Detect which cell encompasses the target text, then output its (x, y) center coordinate. 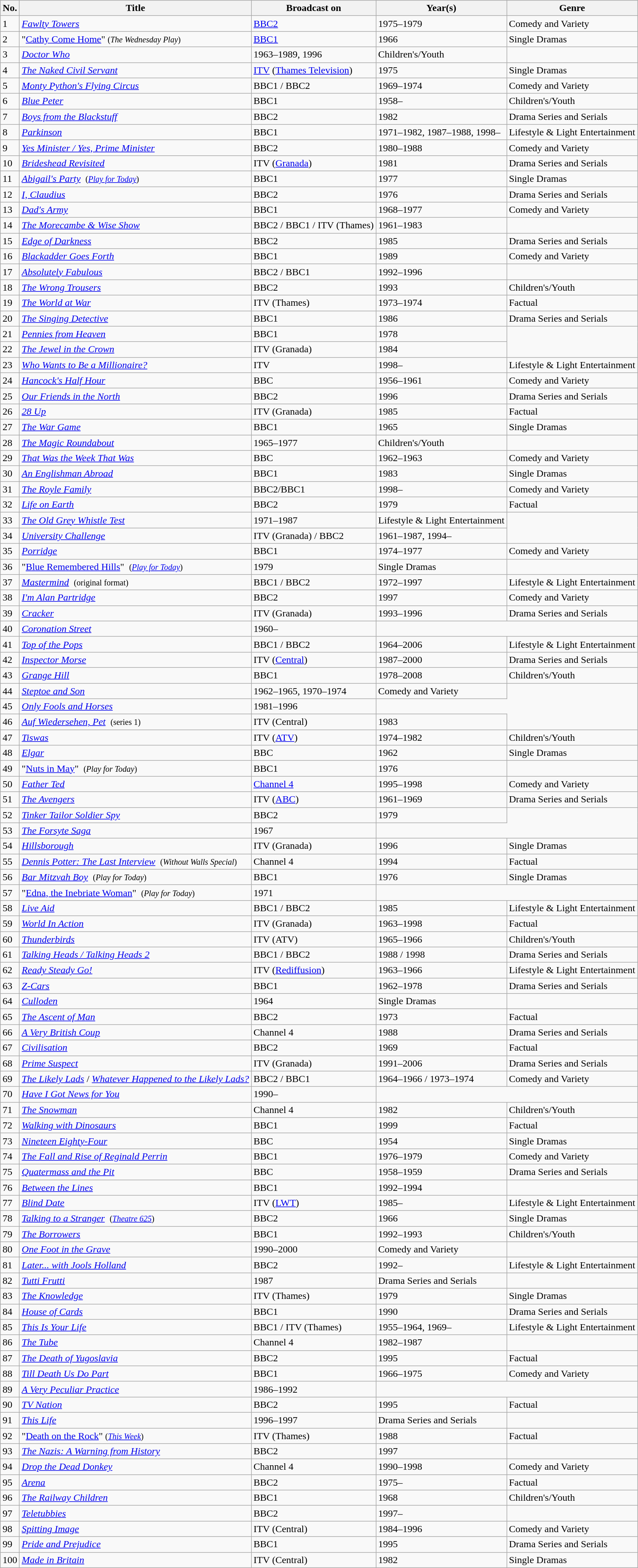
1994 (442, 861)
93 (10, 1451)
ITV (Thames Television) (314, 70)
1990 (442, 1312)
78 (10, 1219)
Genre (572, 8)
1968 (442, 1498)
74 (10, 1156)
1964–1966 / 1973–1974 (442, 1079)
Blackadder Goes Forth (135, 256)
1956–1961 (442, 380)
The Wrong Trousers (135, 287)
Doctor Who (135, 55)
17 (10, 272)
Drop the Dead Donkey (135, 1467)
35 (10, 551)
67 (10, 1048)
Dad's Army (135, 210)
12 (10, 194)
1984–1996 (442, 1529)
1971 (314, 892)
Walking with Dinosaurs (135, 1125)
Later... with Jools Holland (135, 1265)
1963–1966 (442, 970)
1965–1977 (314, 442)
ITV (LWT) (314, 1203)
18 (10, 287)
66 (10, 1032)
72 (10, 1125)
TV Nation (135, 1405)
1961–1987, 1994– (442, 536)
65 (10, 1017)
Elgar (135, 753)
"Death on the Rock" (This Week) (135, 1435)
The Knowledge (135, 1296)
30 (10, 474)
62 (10, 970)
Blue Peter (135, 101)
63 (10, 986)
1989 (442, 256)
85 (10, 1327)
26 (10, 411)
61 (10, 955)
73 (10, 1141)
Ready Steady Go! (135, 970)
Brideshead Revisited (135, 163)
37 (10, 582)
1992– (442, 1265)
"Nuts in May" (Play for Today) (135, 769)
80 (10, 1250)
89 (10, 1389)
1987 (314, 1281)
1963–1998 (442, 923)
Civilisation (135, 1048)
88 (10, 1374)
Our Friends in the North (135, 396)
The Royle Family (135, 489)
Edge of Darkness (135, 241)
1986 (442, 318)
The Forsyte Saga (135, 830)
1969–1974 (442, 86)
1973 (442, 1017)
The War Game (135, 427)
The Borrowers (135, 1234)
Live Aid (135, 908)
BBC2 / BBC1 / ITV (Thames) (314, 225)
68 (10, 1063)
1992–1994 (442, 1188)
1958– (442, 101)
54 (10, 846)
The Snowman (135, 1110)
The Ascent of Man (135, 1017)
1990–2000 (314, 1250)
The World at War (135, 303)
Broadcast on (314, 8)
32 (10, 505)
BBC1 / ITV (Thames) (314, 1327)
1981–1996 (314, 707)
Made in Britain (135, 1560)
13 (10, 210)
One Foot in the Grave (135, 1250)
1984 (442, 349)
This Life (135, 1420)
Top of the Pops (135, 644)
1954 (442, 1141)
29 (10, 458)
I, Claudius (135, 194)
Teletubbies (135, 1513)
The Morecambe & Wise Show (135, 225)
Absolutely Fabulous (135, 272)
99 (10, 1544)
1965–1966 (442, 939)
1962 (442, 753)
1961–1983 (442, 225)
1962–1978 (442, 986)
The Fall and Rise of Reginald Perrin (135, 1156)
1976–1979 (442, 1156)
14 (10, 225)
1986–1992 (314, 1389)
7 (10, 117)
1974–1977 (442, 551)
1971–1982, 1987–1988, 1998– (442, 132)
1977 (442, 179)
76 (10, 1188)
100 (10, 1560)
15 (10, 241)
Coronation Street (135, 629)
50 (10, 784)
1975 (442, 70)
91 (10, 1420)
19 (10, 303)
97 (10, 1513)
ITV (Granada) / BBC2 (314, 536)
1987–2000 (442, 660)
24 (10, 380)
42 (10, 660)
48 (10, 753)
Tiswas (135, 738)
25 (10, 396)
8 (10, 132)
34 (10, 536)
11 (10, 179)
A Very British Coup (135, 1032)
Thunderbirds (135, 939)
1978 (442, 334)
Hillsborough (135, 846)
Grange Hill (135, 675)
27 (10, 427)
1980–1988 (442, 148)
64 (10, 1001)
33 (10, 520)
3 (10, 55)
The Nazis: A Warning from History (135, 1451)
I'm Alan Partridge (135, 598)
No. (10, 8)
Inspector Morse (135, 660)
1962–1965, 1970–1974 (314, 691)
94 (10, 1467)
83 (10, 1296)
Who Wants to Be a Millionaire? (135, 365)
96 (10, 1498)
1991–2006 (442, 1063)
1982–1987 (442, 1343)
9 (10, 148)
That Was the Week That Was (135, 458)
"Blue Remembered Hills" (Play for Today) (135, 567)
Auf Wiedersehen, Pet (series 1) (135, 722)
ITV (314, 365)
39 (10, 613)
21 (10, 334)
Tinker Tailor Soldier Spy (135, 815)
BBC2/BBC1 (314, 489)
70 (10, 1094)
The Tube (135, 1343)
Have I Got News for You (135, 1094)
43 (10, 675)
6 (10, 101)
22 (10, 349)
1999 (442, 1125)
1971–1987 (314, 520)
2 (10, 39)
1966–1975 (442, 1374)
1962–1963 (442, 458)
1993–1996 (442, 613)
1958–1959 (442, 1172)
"Cathy Come Home" (The Wednesday Play) (135, 39)
1992–1993 (442, 1234)
23 (10, 365)
84 (10, 1312)
90 (10, 1405)
1978–2008 (442, 675)
Nineteen Eighty-Four (135, 1141)
Pennies from Heaven (135, 334)
53 (10, 830)
The Jewel in the Crown (135, 349)
51 (10, 799)
The Railway Children (135, 1498)
1975–1979 (442, 24)
Bar Mitzvah Boy (Play for Today) (135, 877)
Abigail's Party (Play for Today) (135, 179)
81 (10, 1265)
58 (10, 908)
1995–1998 (442, 784)
1967 (314, 830)
1964 (314, 1001)
Title (135, 8)
57 (10, 892)
1992–1996 (442, 272)
56 (10, 877)
ITV (Rediffusion) (314, 970)
87 (10, 1358)
Till Death Us Do Part (135, 1374)
1993 (442, 287)
Arena (135, 1482)
Steptoe and Son (135, 691)
Z-Cars (135, 986)
71 (10, 1110)
The Death of Yugoslavia (135, 1358)
1997– (442, 1513)
1990–1998 (442, 1467)
1985– (442, 1203)
52 (10, 815)
1996–1997 (314, 1420)
31 (10, 489)
Parkinson (135, 132)
Between the Lines (135, 1188)
59 (10, 923)
This Is Your Life (135, 1327)
86 (10, 1343)
Cracker (135, 613)
1981 (442, 163)
1972–1997 (442, 582)
World In Action (135, 923)
Mastermind (original format) (135, 582)
49 (10, 769)
Tutti Frutti (135, 1281)
ITV (ABC) (314, 799)
28 (10, 442)
45 (10, 707)
An Englishman Abroad (135, 474)
1955–1964, 1969– (442, 1327)
The Avengers (135, 799)
60 (10, 939)
Talking to a Stranger (Theatre 625) (135, 1219)
82 (10, 1281)
1 (10, 24)
16 (10, 256)
House of Cards (135, 1312)
77 (10, 1203)
Blind Date (135, 1203)
Monty Python's Flying Circus (135, 86)
55 (10, 861)
1963–1989, 1996 (314, 55)
1973–1974 (442, 303)
Pride and Prejudice (135, 1544)
Spitting Image (135, 1529)
Porridge (135, 551)
Hancock's Half Hour (135, 380)
The Old Grey Whistle Test (135, 520)
Dennis Potter: The Last Interview (Without Walls Special) (135, 861)
Life on Earth (135, 505)
Only Fools and Horses (135, 707)
1960– (314, 629)
Fawlty Towers (135, 24)
1969 (442, 1048)
Prime Suspect (135, 1063)
44 (10, 691)
75 (10, 1172)
47 (10, 738)
A Very Peculiar Practice (135, 1389)
Father Ted (135, 784)
40 (10, 629)
The Likely Lads / Whatever Happened to the Likely Lads? (135, 1079)
69 (10, 1079)
41 (10, 644)
The Magic Roundabout (135, 442)
95 (10, 1482)
Quatermass and the Pit (135, 1172)
The Singing Detective (135, 318)
79 (10, 1234)
5 (10, 86)
Boys from the Blackstuff (135, 117)
University Challenge (135, 536)
4 (10, 70)
10 (10, 163)
1988 / 1998 (442, 955)
28 Up (135, 411)
98 (10, 1529)
1974–1982 (442, 738)
1968–1977 (442, 210)
1964–2006 (442, 644)
46 (10, 722)
38 (10, 598)
Yes Minister / Yes, Prime Minister (135, 148)
1965 (442, 427)
Culloden (135, 1001)
Talking Heads / Talking Heads 2 (135, 955)
36 (10, 567)
The Naked Civil Servant (135, 70)
Year(s) (442, 8)
92 (10, 1435)
1961–1969 (442, 799)
1990– (314, 1094)
"Edna, the Inebriate Woman" (Play for Today) (135, 892)
1975– (442, 1482)
20 (10, 318)
